Return (X, Y) of the center of cell containing provided text 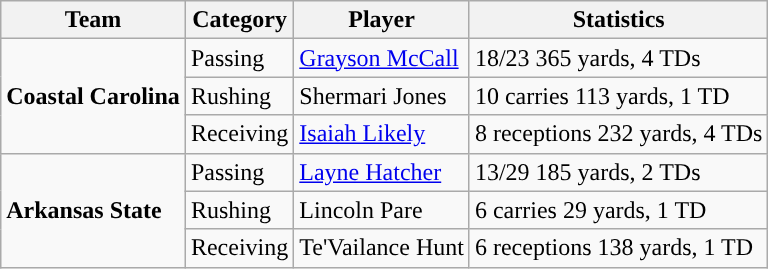
10 carries 113 yards, 1 TD (618, 96)
Te'Vailance Hunt (382, 248)
8 receptions 232 yards, 4 TDs (618, 134)
13/29 185 yards, 2 TDs (618, 172)
18/23 365 yards, 4 TDs (618, 58)
Grayson McCall (382, 58)
Layne Hatcher (382, 172)
Category (239, 20)
Isaiah Likely (382, 134)
6 carries 29 yards, 1 TD (618, 210)
Team (94, 20)
Lincoln Pare (382, 210)
Arkansas State (94, 210)
Coastal Carolina (94, 96)
Statistics (618, 20)
Player (382, 20)
6 receptions 138 yards, 1 TD (618, 248)
Shermari Jones (382, 96)
